Capture the cell that displays the provided text and extract its (X, Y) central coordinate. 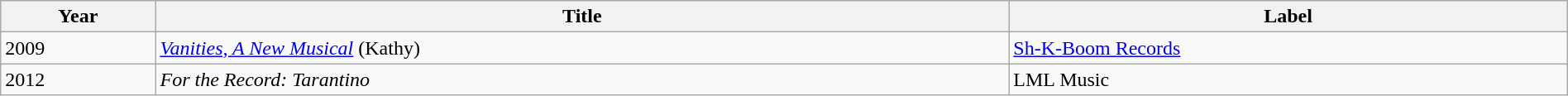
2009 (78, 48)
Sh-K-Boom Records (1288, 48)
Vanities, A New Musical (Kathy) (582, 48)
LML Music (1288, 79)
Title (582, 17)
For the Record: Tarantino (582, 79)
Year (78, 17)
Label (1288, 17)
2012 (78, 79)
